Find where the given text appears and provide that cell's center as (X, Y) coordinate. 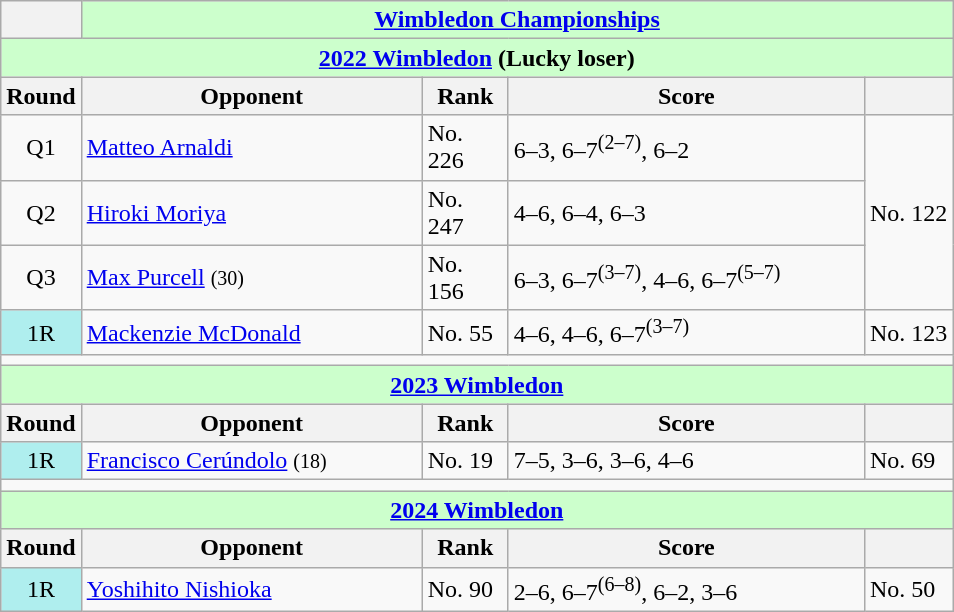
Max Purcell (30) (252, 278)
2022 Wimbledon (Lucky loser) (477, 58)
Hiroki Moriya (252, 212)
Mackenzie McDonald (252, 332)
No. 226 (465, 148)
2–6, 6–7(6–8), 6–2, 3–6 (686, 590)
No. 156 (465, 278)
Yoshihito Nishioka (252, 590)
4–6, 4–6, 6–7(3–7) (686, 332)
No. 55 (465, 332)
No. 122 (908, 212)
Francisco Cerúndolo (18) (252, 461)
Wimbledon Championships (517, 20)
No. 69 (908, 461)
Q3 (41, 278)
2024 Wimbledon (477, 510)
Q1 (41, 148)
2023 Wimbledon (477, 385)
7–5, 3–6, 3–6, 4–6 (686, 461)
No. 50 (908, 590)
No. 247 (465, 212)
6–3, 6–7(3–7), 4–6, 6–7(5–7) (686, 278)
Q2 (41, 212)
No. 19 (465, 461)
4–6, 6–4, 6–3 (686, 212)
No. 90 (465, 590)
No. 123 (908, 332)
6–3, 6–7(2–7), 6–2 (686, 148)
Matteo Arnaldi (252, 148)
